Pinpoint the cell where the given text exists, returning its [x, y] midpoint coordinate. 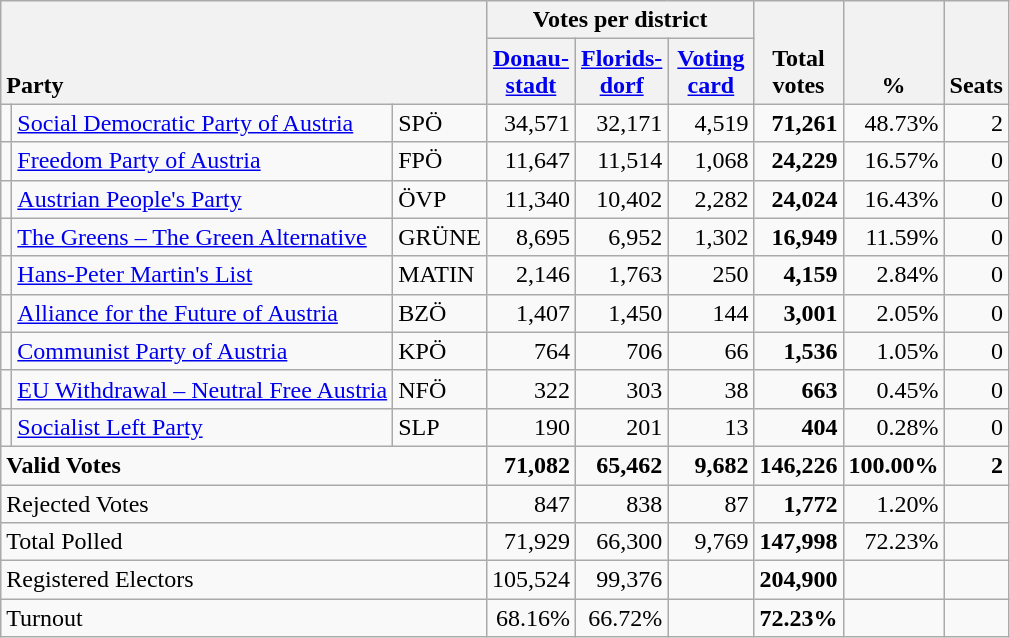
838 [621, 503]
24,229 [798, 161]
Votingcard [711, 72]
68.16% [530, 618]
1,450 [621, 313]
847 [530, 503]
6,952 [621, 237]
Austrian People's Party [202, 199]
66.72% [621, 618]
1.05% [894, 351]
Social Democratic Party of Austria [202, 123]
32,171 [621, 123]
66 [711, 351]
GRÜNE [440, 237]
Total Polled [244, 542]
2,146 [530, 275]
1,536 [798, 351]
71,261 [798, 123]
11,340 [530, 199]
1,068 [711, 161]
1.20% [894, 503]
66,300 [621, 542]
144 [711, 313]
3,001 [798, 313]
Rejected Votes [244, 503]
8,695 [530, 237]
663 [798, 389]
2.84% [894, 275]
71,929 [530, 542]
Registered Electors [244, 580]
4,519 [711, 123]
% [894, 52]
2.05% [894, 313]
65,462 [621, 465]
10,402 [621, 199]
Valid Votes [244, 465]
NFÖ [440, 389]
11,514 [621, 161]
SLP [440, 427]
16.57% [894, 161]
24,024 [798, 199]
Turnout [244, 618]
34,571 [530, 123]
322 [530, 389]
SPÖ [440, 123]
146,226 [798, 465]
Alliance for the Future of Austria [202, 313]
764 [530, 351]
Donau-stadt [530, 72]
404 [798, 427]
1,763 [621, 275]
11,647 [530, 161]
Socialist Left Party [202, 427]
Florids-dorf [621, 72]
EU Withdrawal – Neutral Free Austria [202, 389]
147,998 [798, 542]
1,302 [711, 237]
38 [711, 389]
9,682 [711, 465]
ÖVP [440, 199]
1,772 [798, 503]
204,900 [798, 580]
1,407 [530, 313]
The Greens – The Green Alternative [202, 237]
Seats [976, 52]
11.59% [894, 237]
Votes per district [620, 20]
MATIN [440, 275]
KPÖ [440, 351]
Totalvotes [798, 52]
FPÖ [440, 161]
303 [621, 389]
190 [530, 427]
2,282 [711, 199]
201 [621, 427]
4,159 [798, 275]
99,376 [621, 580]
100.00% [894, 465]
0.45% [894, 389]
48.73% [894, 123]
Hans-Peter Martin's List [202, 275]
13 [711, 427]
105,524 [530, 580]
BZÖ [440, 313]
Party [244, 52]
87 [711, 503]
16,949 [798, 237]
71,082 [530, 465]
16.43% [894, 199]
250 [711, 275]
Communist Party of Austria [202, 351]
706 [621, 351]
0.28% [894, 427]
9,769 [711, 542]
Freedom Party of Austria [202, 161]
